Locate the cell with the specified text and output its (X, Y) center coordinate. 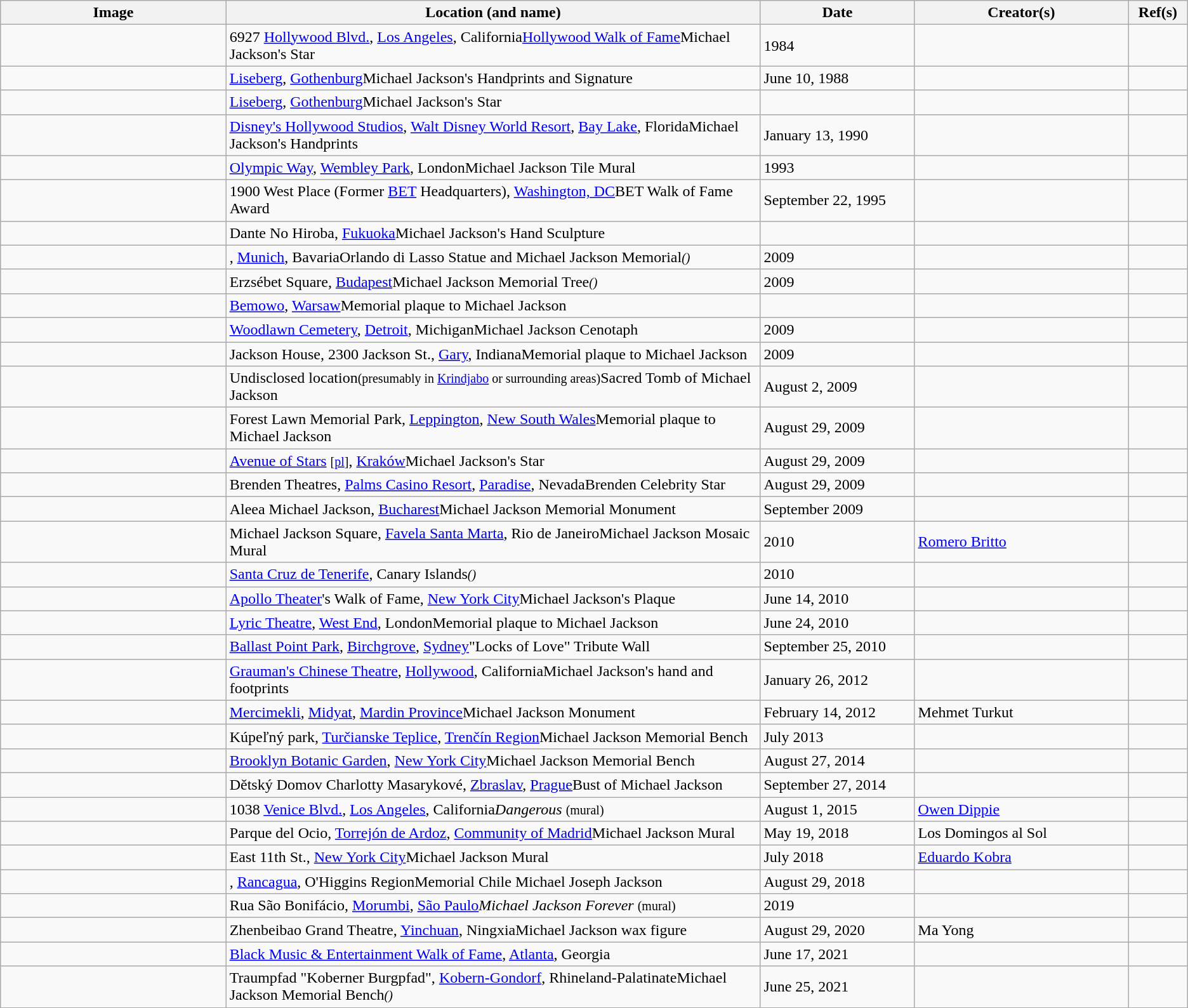
Romero Britto (1022, 542)
Owen Dippie (1022, 809)
Apollo Theater's Walk of Fame, New York CityMichael Jackson's Plaque (493, 599)
September 25, 2010 (838, 647)
Los Domingos al Sol (1022, 833)
Black Music & Entertainment Walk of Fame, Atlanta, Georgia (493, 954)
September 2009 (838, 509)
2019 (838, 906)
Liseberg, GothenburgMichael Jackson's Star (493, 102)
August 27, 2014 (838, 760)
June 24, 2010 (838, 623)
July 2018 (838, 858)
August 2, 2009 (838, 387)
Erzsébet Square, BudapestMichael Jackson Memorial Tree() (493, 281)
Ma Yong (1022, 930)
Ref(s) (1158, 13)
September 22, 1995 (838, 201)
1984 (838, 46)
June 10, 1988 (838, 78)
Lyric Theatre, West End, LondonMemorial plaque to Michael Jackson (493, 623)
Location (and name) (493, 13)
Rua São Bonifácio, Morumbi, São PauloMichael Jackson Forever (mural) (493, 906)
Image (113, 13)
August 29, 2018 (838, 882)
Ballast Point Park, Birchgrove, Sydney"Locks of Love" Tribute Wall (493, 647)
Dětský Domov Charlotty Masarykové, Zbraslav, PragueBust of Michael Jackson (493, 785)
Avenue of Stars [pl], KrakówMichael Jackson's Star (493, 461)
Olympic Way, Wembley Park, LondonMichael Jackson Tile Mural (493, 168)
Jackson House, 2300 Jackson St., Gary, IndianaMemorial plaque to Michael Jackson (493, 354)
Disney's Hollywood Studios, Walt Disney World Resort, Bay Lake, FloridaMichael Jackson's Handprints (493, 135)
Brenden Theatres, Palms Casino Resort, Paradise, NevadaBrenden Celebrity Star (493, 485)
Santa Cruz de Tenerife, Canary Islands() (493, 574)
August 29, 2020 (838, 930)
Creator(s) (1022, 13)
, Rancagua, O'Higgins RegionMemorial Chile Michael Joseph Jackson (493, 882)
January 26, 2012 (838, 679)
June 25, 2021 (838, 986)
Mehmet Turkut (1022, 712)
6927 Hollywood Blvd., Los Angeles, CaliforniaHollywood Walk of FameMichael Jackson's Star (493, 46)
Date (838, 13)
Brooklyn Botanic Garden, New York CityMichael Jackson Memorial Bench (493, 760)
1900 West Place (Former BET Headquarters), Washington, DCBET Walk of Fame Award (493, 201)
Mercimekli, Midyat, Mardin ProvinceMichael Jackson Monument (493, 712)
Bemowo, WarsawMemorial plaque to Michael Jackson (493, 305)
June 14, 2010 (838, 599)
July 2013 (838, 736)
1993 (838, 168)
Undisclosed location(presumably in Krindjabo or surrounding areas)Sacred Tomb of Michael Jackson (493, 387)
Liseberg, GothenburgMichael Jackson's Handprints and Signature (493, 78)
Woodlawn Cemetery, Detroit, MichiganMichael Jackson Cenotaph (493, 329)
, Munich, BavariaOrlando di Lasso Statue and Michael Jackson Memorial() (493, 257)
Parque del Ocio, Torrejón de Ardoz, Community of MadridMichael Jackson Mural (493, 833)
1038 Venice Blvd., Los Angeles, CaliforniaDangerous (mural) (493, 809)
September 27, 2014 (838, 785)
Michael Jackson Square, Favela Santa Marta, Rio de JaneiroMichael Jackson Mosaic Mural (493, 542)
Forest Lawn Memorial Park, Leppington, New South WalesMemorial plaque to Michael Jackson (493, 428)
East 11th St., New York CityMichael Jackson Mural (493, 858)
Zhenbeibao Grand Theatre, Yinchuan, NingxiaMichael Jackson wax figure (493, 930)
August 1, 2015 (838, 809)
Traumpfad "Koberner Burgpfad", Kobern-Gondorf, Rhineland-PalatinateMichael Jackson Memorial Bench() (493, 986)
Aleea Michael Jackson, BucharestMichael Jackson Memorial Monument (493, 509)
February 14, 2012 (838, 712)
Kúpeľný park, Turčianske Teplice, Trenčín RegionMichael Jackson Memorial Bench (493, 736)
January 13, 1990 (838, 135)
Eduardo Kobra (1022, 858)
Dante No Hiroba, FukuokaMichael Jackson's Hand Sculpture (493, 233)
June 17, 2021 (838, 954)
May 19, 2018 (838, 833)
Grauman's Chinese Theatre, Hollywood, CaliforniaMichael Jackson's hand and footprints (493, 679)
